Detect which cell encompasses the target text, then output its (x, y) center coordinate. 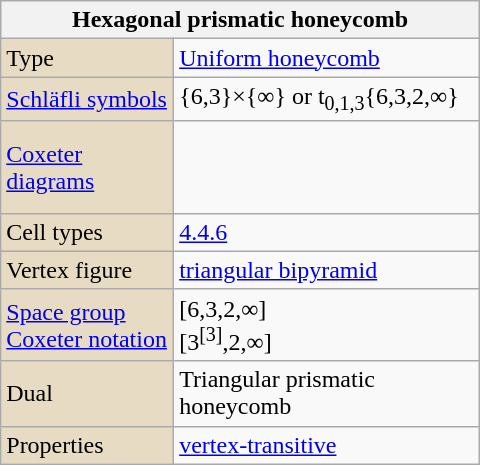
{6,3}×{∞} or t0,1,3{6,3,2,∞} (327, 99)
Coxeter diagrams (88, 167)
vertex-transitive (327, 445)
[6,3,2,∞][3[3],2,∞] (327, 325)
Hexagonal prismatic honeycomb (240, 20)
Triangular prismatic honeycomb (327, 394)
Dual (88, 394)
Uniform honeycomb (327, 58)
Properties (88, 445)
triangular bipyramid (327, 270)
Space groupCoxeter notation (88, 325)
Cell types (88, 232)
Vertex figure (88, 270)
4.4.6 (327, 232)
Type (88, 58)
Schläfli symbols (88, 99)
